From the cell containing the given text, extract its center point as [x, y] coordinate. 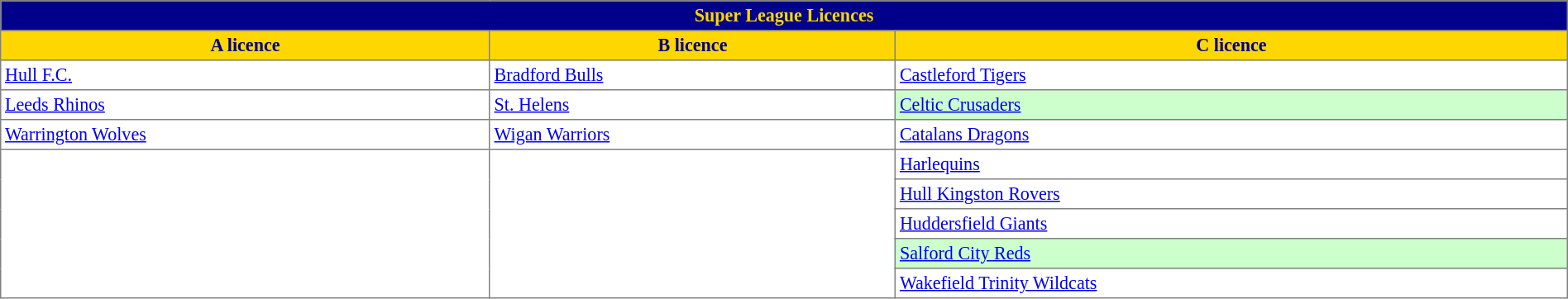
Wigan Warriors [692, 135]
C licence [1232, 45]
Castleford Tigers [1232, 75]
Wakefield Trinity Wildcats [1232, 283]
B licence [692, 45]
A licence [246, 45]
Huddersfield Giants [1232, 224]
Hull F.C. [246, 75]
Super League Licences [784, 16]
Leeds Rhinos [246, 105]
St. Helens [692, 105]
Bradford Bulls [692, 75]
Salford City Reds [1232, 254]
Catalans Dragons [1232, 135]
Warrington Wolves [246, 135]
Harlequins [1232, 164]
Celtic Crusaders [1232, 105]
Hull Kingston Rovers [1232, 194]
